Capture the cell that displays the provided text and extract its (X, Y) central coordinate. 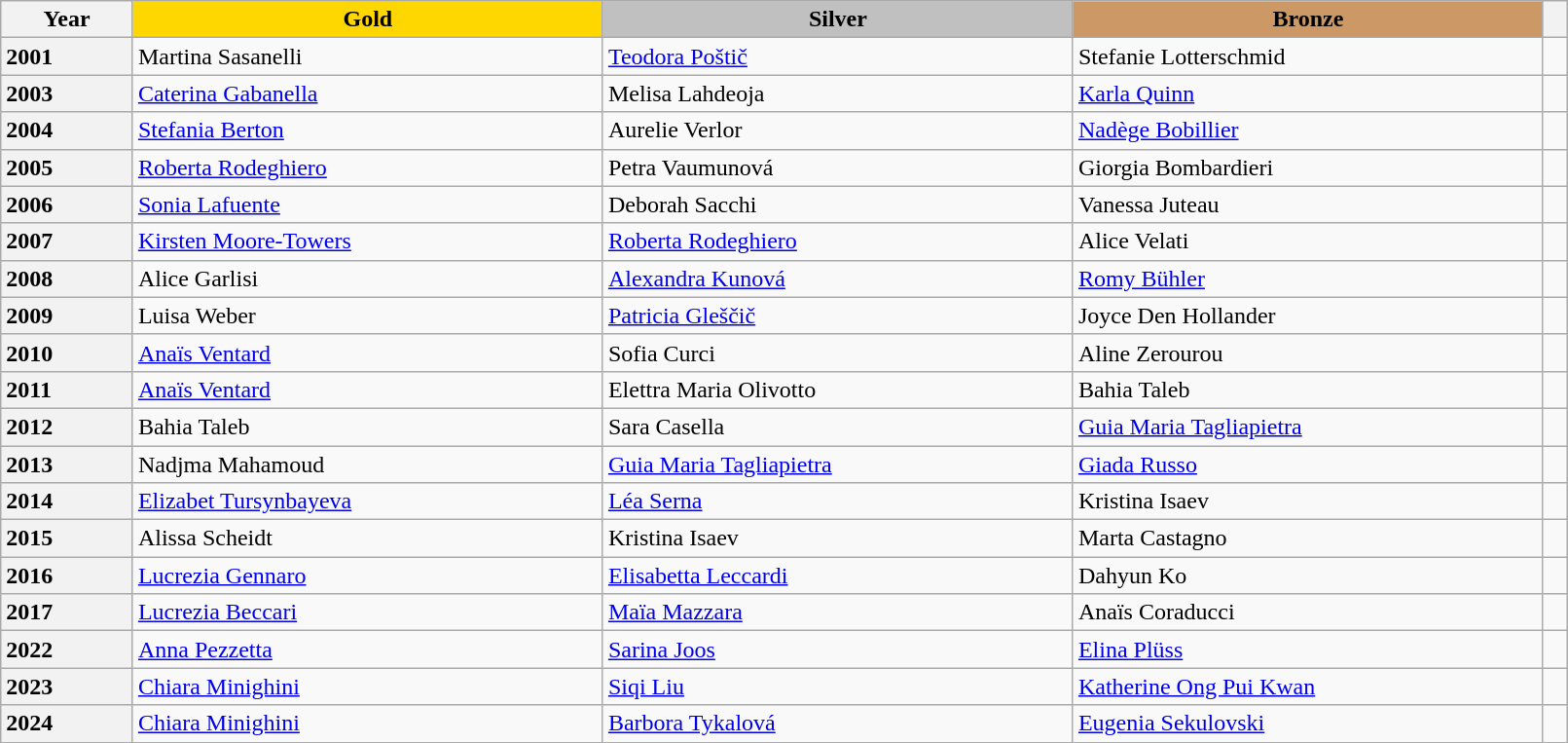
2001 (67, 56)
Kirsten Moore-Towers (368, 241)
2016 (67, 576)
2023 (67, 687)
Nadjma Mahamoud (368, 464)
Dahyun Ko (1308, 576)
Martina Sasanelli (368, 56)
2004 (67, 130)
Stefania Berton (368, 130)
2007 (67, 241)
Elina Plüss (1308, 650)
Deborah Sacchi (837, 204)
Bronze (1308, 19)
Elettra Maria Olivotto (837, 390)
2009 (67, 316)
Elisabetta Leccardi (837, 576)
Alexandra Kunová (837, 279)
Patricia Gleščič (837, 316)
Alice Garlisi (368, 279)
Nadège Bobillier (1308, 130)
Eugenia Sekulovski (1308, 724)
2011 (67, 390)
2024 (67, 724)
Léa Serna (837, 502)
Petra Vaumunová (837, 167)
Giada Russo (1308, 464)
Romy Bühler (1308, 279)
Katherine Ong Pui Kwan (1308, 687)
Aline Zerourou (1308, 353)
Siqi Liu (837, 687)
Lucrezia Gennaro (368, 576)
2015 (67, 539)
Stefanie Lotterschmid (1308, 56)
Alice Velati (1308, 241)
Anna Pezzetta (368, 650)
Luisa Weber (368, 316)
Melisa Lahdeoja (837, 93)
Aurelie Verlor (837, 130)
2005 (67, 167)
Elizabet Tursynbayeva (368, 502)
2012 (67, 427)
Sofia Curci (837, 353)
Giorgia Bombardieri (1308, 167)
Teodora Poštič (837, 56)
2010 (67, 353)
Sara Casella (837, 427)
Joyce Den Hollander (1308, 316)
Year (67, 19)
2022 (67, 650)
Maïa Mazzara (837, 613)
Sonia Lafuente (368, 204)
2014 (67, 502)
Lucrezia Beccari (368, 613)
Silver (837, 19)
Alissa Scheidt (368, 539)
2003 (67, 93)
2006 (67, 204)
2008 (67, 279)
2013 (67, 464)
Caterina Gabanella (368, 93)
Barbora Tykalová (837, 724)
Karla Quinn (1308, 93)
Anaïs Coraducci (1308, 613)
Gold (368, 19)
2017 (67, 613)
Sarina Joos (837, 650)
Marta Castagno (1308, 539)
Vanessa Juteau (1308, 204)
